Find where the given text appears and provide that cell's center as [x, y] coordinate. 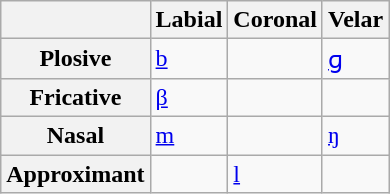
Plosive [76, 59]
m [189, 135]
Coronal [276, 20]
Velar [355, 20]
l [276, 173]
Nasal [76, 135]
β [189, 97]
ɡ [355, 59]
Fricative [76, 97]
Labial [189, 20]
ŋ [355, 135]
Approximant [76, 173]
b [189, 59]
